Capture the cell that displays the provided text and extract its (X, Y) central coordinate. 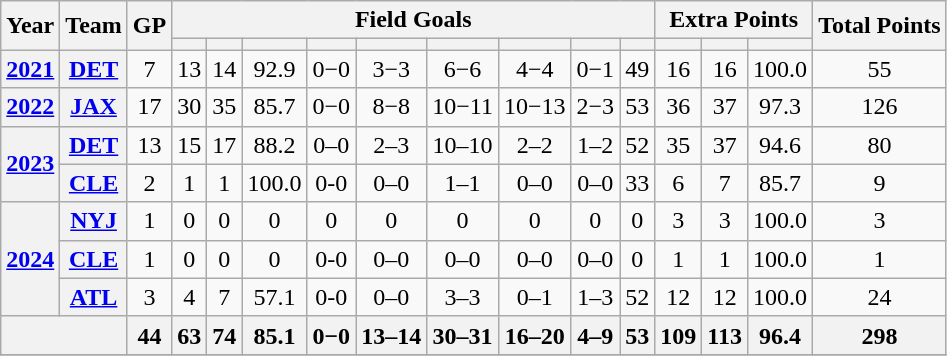
55 (880, 69)
JAX (94, 107)
33 (638, 183)
Year (30, 26)
2−3 (596, 107)
10−13 (534, 107)
1–2 (596, 145)
4–9 (596, 335)
2–2 (534, 145)
109 (678, 335)
36 (678, 107)
74 (224, 335)
44 (149, 335)
80 (880, 145)
2024 (30, 259)
49 (638, 69)
88.2 (274, 145)
97.3 (780, 107)
2023 (30, 164)
15 (190, 145)
0−1 (596, 69)
2022 (30, 107)
10−11 (463, 107)
96.4 (780, 335)
126 (880, 107)
1–3 (596, 297)
2021 (30, 69)
57.1 (274, 297)
30–31 (463, 335)
24 (880, 297)
6 (678, 183)
Team (94, 26)
ATL (94, 297)
85.1 (274, 335)
30 (190, 107)
NYJ (94, 221)
0–1 (534, 297)
Extra Points (734, 20)
9 (880, 183)
113 (725, 335)
3−3 (392, 69)
2–3 (392, 145)
10–10 (463, 145)
14 (224, 69)
92.9 (274, 69)
13–14 (392, 335)
4 (190, 297)
1–1 (463, 183)
Field Goals (414, 20)
16–20 (534, 335)
63 (190, 335)
6−6 (463, 69)
8−8 (392, 107)
GP (149, 26)
298 (880, 335)
Total Points (880, 26)
3–3 (463, 297)
94.6 (780, 145)
4−4 (534, 69)
2 (149, 183)
